Locate the cell with the specified text and output its (x, y) center coordinate. 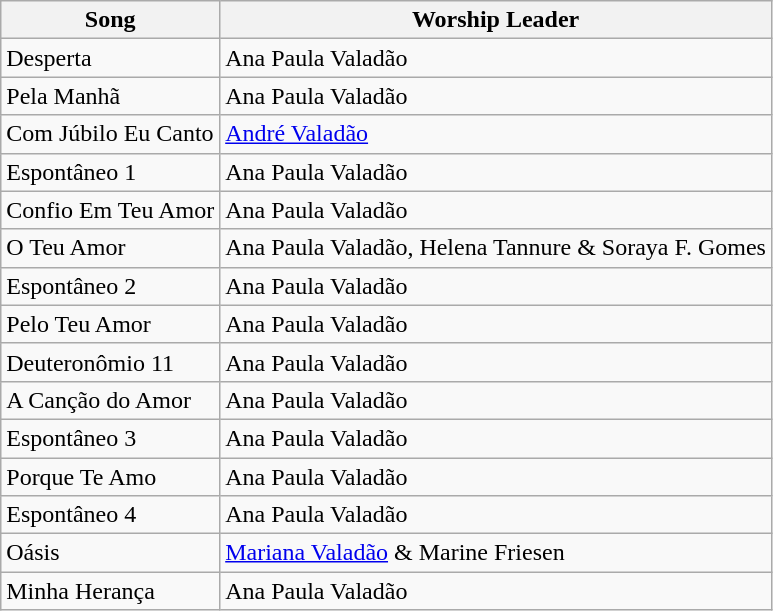
Porque Te Amo (110, 477)
Mariana Valadão & Marine Friesen (496, 553)
Minha Herança (110, 591)
Pela Manhã (110, 96)
Pelo Teu Amor (110, 324)
A Canção do Amor (110, 400)
Espontâneo 2 (110, 286)
Confio Em Teu Amor (110, 210)
Desperta (110, 58)
André Valadão (496, 134)
Song (110, 20)
Worship Leader (496, 20)
Espontâneo 3 (110, 438)
Ana Paula Valadão, Helena Tannure & Soraya F. Gomes (496, 248)
Com Júbilo Eu Canto (110, 134)
Deuteronômio 11 (110, 362)
Espontâneo 4 (110, 515)
Espontâneo 1 (110, 172)
O Teu Amor (110, 248)
Oásis (110, 553)
